Find where the given text appears and provide that cell's center as [x, y] coordinate. 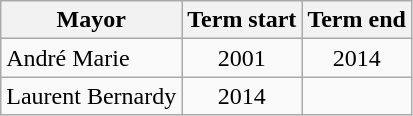
Term start [242, 20]
Mayor [92, 20]
Term end [357, 20]
André Marie [92, 58]
Laurent Bernardy [92, 96]
2001 [242, 58]
